Capture the cell that displays the provided text and extract its (x, y) central coordinate. 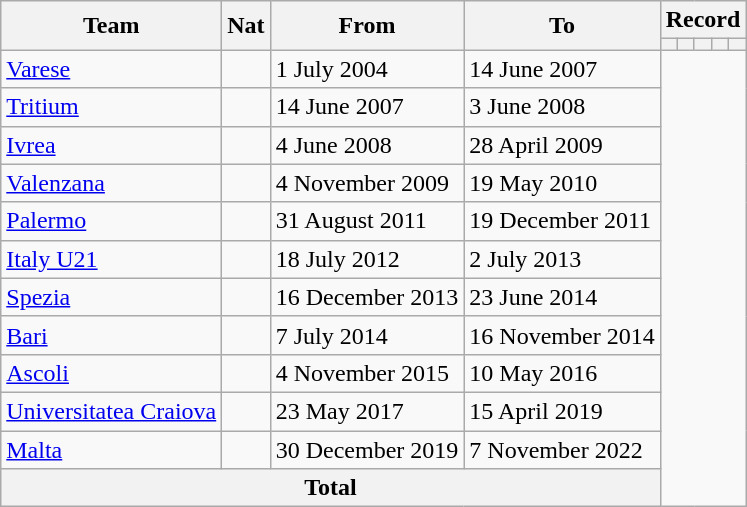
19 December 2011 (562, 221)
4 June 2008 (367, 145)
4 November 2009 (367, 183)
To (562, 26)
Ascoli (112, 373)
23 June 2014 (562, 297)
23 May 2017 (367, 411)
Palermo (112, 221)
Ivrea (112, 145)
From (367, 26)
1 July 2004 (367, 69)
30 December 2019 (367, 449)
10 May 2016 (562, 373)
16 December 2013 (367, 297)
Universitatea Craiova (112, 411)
16 November 2014 (562, 335)
Record (703, 20)
Malta (112, 449)
Italy U21 (112, 259)
4 November 2015 (367, 373)
Bari (112, 335)
Varese (112, 69)
31 August 2011 (367, 221)
28 April 2009 (562, 145)
Nat (246, 26)
7 July 2014 (367, 335)
Tritium (112, 107)
Team (112, 26)
3 June 2008 (562, 107)
Spezia (112, 297)
15 April 2019 (562, 411)
7 November 2022 (562, 449)
18 July 2012 (367, 259)
19 May 2010 (562, 183)
Total (330, 488)
Valenzana (112, 183)
2 July 2013 (562, 259)
